Return the [x, y] coordinate for the center point of the cell that contains the specified text.  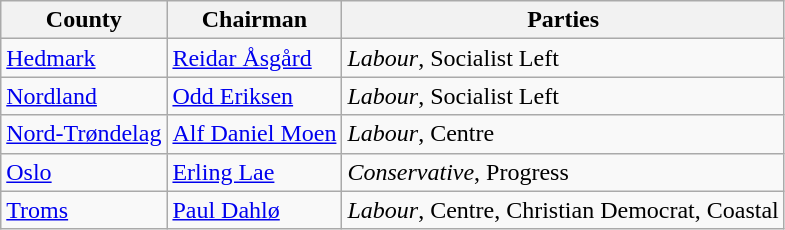
Odd Eriksen [254, 96]
Parties [563, 20]
Chairman [254, 20]
Conservative, Progress [563, 172]
Labour, Centre [563, 134]
Reidar Åsgård [254, 58]
Labour, Centre, Christian Democrat, Coastal [563, 210]
Nord-Trøndelag [84, 134]
County [84, 20]
Paul Dahlø [254, 210]
Erling Lae [254, 172]
Oslo [84, 172]
Troms [84, 210]
Alf Daniel Moen [254, 134]
Hedmark [84, 58]
Nordland [84, 96]
